Search for the cell housing the specified text and yield its [x, y] center coordinate. 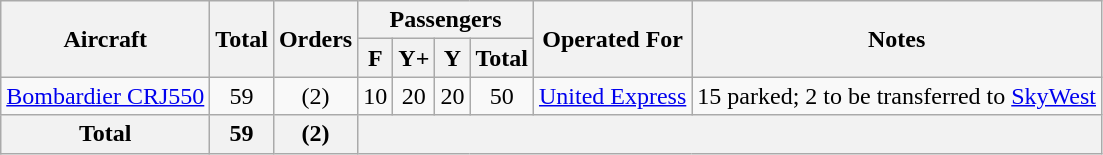
United Express [612, 96]
50 [502, 96]
Y+ [414, 58]
10 [376, 96]
Bombardier CRJ550 [106, 96]
Passengers [446, 20]
15 parked; 2 to be transferred to SkyWest [897, 96]
Orders [315, 39]
Y [452, 58]
Aircraft [106, 39]
Notes [897, 39]
F [376, 58]
Operated For [612, 39]
